Provide the (X, Y) coordinate of the cell's center where the given text is located.  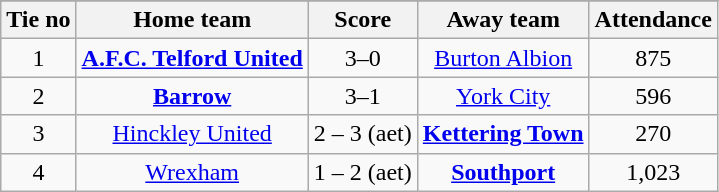
Tie no (38, 20)
3 (38, 134)
270 (653, 134)
3–1 (362, 96)
York City (503, 96)
Burton Albion (503, 58)
Hinckley United (192, 134)
Home team (192, 20)
Kettering Town (503, 134)
Wrexham (192, 172)
1 – 2 (aet) (362, 172)
875 (653, 58)
Score (362, 20)
Barrow (192, 96)
Southport (503, 172)
2 (38, 96)
Attendance (653, 20)
4 (38, 172)
596 (653, 96)
1 (38, 58)
A.F.C. Telford United (192, 58)
2 – 3 (aet) (362, 134)
3–0 (362, 58)
Away team (503, 20)
1,023 (653, 172)
